Return the (X, Y) coordinate for the center point of the cell that contains the specified text.  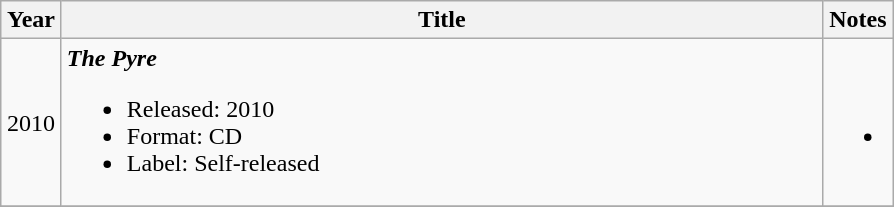
Title (442, 20)
2010 (32, 122)
The PyreReleased: 2010Format: CDLabel: Self-released (442, 122)
Year (32, 20)
Notes (858, 20)
